From the cell containing the given text, extract its center point as [X, Y] coordinate. 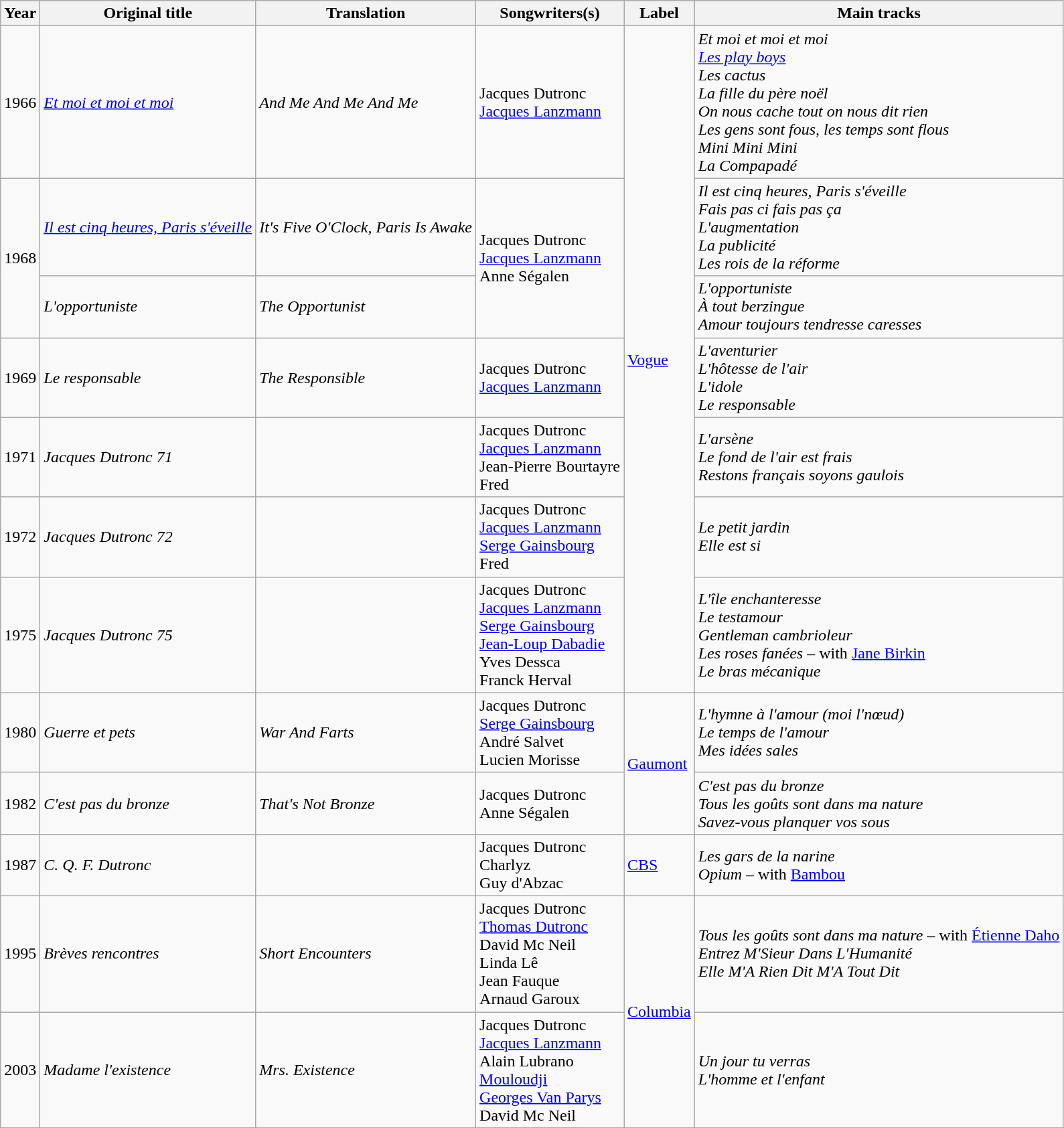
Year [20, 13]
1987 [20, 865]
Short Encounters [366, 954]
1969 [20, 378]
Translation [366, 13]
1972 [20, 537]
L'opportuniste [148, 307]
2003 [20, 1069]
Mrs. Existence [366, 1069]
Guerre et pets [148, 733]
1971 [20, 457]
Jacques DutroncSerge GainsbourgAndré SalvetLucien Morisse [550, 733]
L'aventurierL'hôtesse de l'airL'idoleLe responsable [879, 378]
Un jour tu verrasL'homme et l'enfant [879, 1069]
That's Not Bronze [366, 803]
Le petit jardinElle est si [879, 537]
Jacques DutroncJacques LanzmannSerge GainsbourgFred [550, 537]
1966 [20, 102]
The Responsible [366, 378]
The Opportunist [366, 307]
1968 [20, 258]
Jacques Dutronc 75 [148, 635]
Columbia [660, 1011]
L'opportunisteÀ tout berzingueAmour toujours tendresse caresses [879, 307]
Jacques DutroncCharlyzGuy d'Abzac [550, 865]
C. Q. F. Dutronc [148, 865]
Jacques DutroncAnne Ségalen [550, 803]
Jacques DutroncThomas DutroncDavid Mc NeilLinda LêJean FauqueArnaud Garoux [550, 954]
Et moi et moi et moi [148, 102]
L'arsèneLe fond de l'air est fraisRestons français soyons gaulois [879, 457]
Jacques Dutronc 72 [148, 537]
Tous les goûts sont dans ma nature – with Étienne DahoEntrez M'Sieur Dans L'HumanitéElle M'A Rien Dit M'A Tout Dit [879, 954]
Original title [148, 13]
Label [660, 13]
C'est pas du bronzeTous les goûts sont dans ma natureSavez-vous planquer vos sous [879, 803]
Vogue [660, 359]
Jacques DutroncJacques LanzmannJean-Pierre BourtayreFred [550, 457]
1975 [20, 635]
Jacques DutroncJacques LanzmannAnne Ségalen [550, 258]
1980 [20, 733]
Gaumont [660, 764]
Il est cinq heures, Paris s'éveilleFais pas ci fais pas çaL'augmentationLa publicitéLes rois de la réforme [879, 227]
Il est cinq heures, Paris s'éveille [148, 227]
It's Five O'Clock, Paris Is Awake [366, 227]
And Me And Me And Me [366, 102]
Brèves rencontres [148, 954]
Le responsable [148, 378]
War And Farts [366, 733]
Jacques Dutronc 71 [148, 457]
Jacques DutroncJacques LanzmannSerge GainsbourgJean-Loup DabadieYves DesscaFranck Herval [550, 635]
Les gars de la narineOpium – with Bambou [879, 865]
Main tracks [879, 13]
L'hymne à l'amour (moi l'nœud)Le temps de l'amourMes idées sales [879, 733]
C'est pas du bronze [148, 803]
L'île enchanteresseLe testamourGentleman cambrioleurLes roses fanées – with Jane BirkinLe bras mécanique [879, 635]
CBS [660, 865]
Songwriters(s) [550, 13]
1995 [20, 954]
Madame l'existence [148, 1069]
1982 [20, 803]
Jacques DutroncJacques LanzmannAlain LubranoMouloudjiGeorges Van ParysDavid Mc Neil [550, 1069]
